Capture the cell that displays the provided text and extract its [x, y] central coordinate. 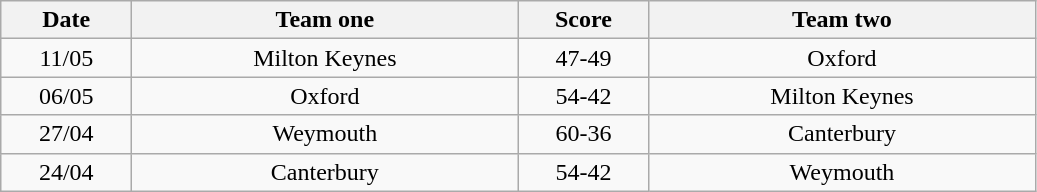
Team one [325, 20]
Score [584, 20]
06/05 [66, 96]
Team two [842, 20]
27/04 [66, 134]
60-36 [584, 134]
Date [66, 20]
11/05 [66, 58]
47-49 [584, 58]
24/04 [66, 172]
